Return [x, y] of the center of cell containing provided text 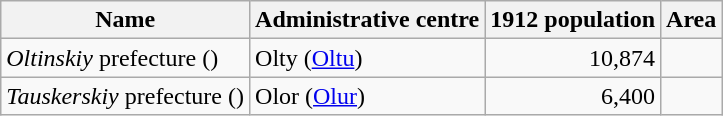
Name [126, 20]
Olty (Oltu) [368, 58]
6,400 [573, 96]
1912 population [573, 20]
Oltinskiy prefecture () [126, 58]
Olor (Olur) [368, 96]
10,874 [573, 58]
Area [692, 20]
Tauskerskiy prefecture () [126, 96]
Administrative centre [368, 20]
